For the text-containing cell, return its midpoint in (X, Y) coordinate format. 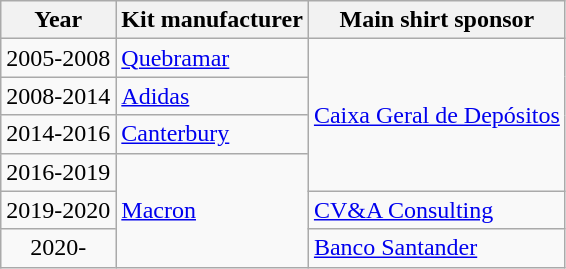
Quebramar (212, 58)
Banco Santander (436, 248)
2020- (58, 248)
2019-2020 (58, 210)
CV&A Consulting (436, 210)
Canterbury (212, 134)
Macron (212, 210)
Adidas (212, 96)
Main shirt sponsor (436, 20)
2008-2014 (58, 96)
2016-2019 (58, 172)
Kit manufacturer (212, 20)
2014-2016 (58, 134)
Year (58, 20)
2005-2008 (58, 58)
Caixa Geral de Depósitos (436, 115)
